Determine the (X, Y) coordinate at the center of the cell enclosing the given text.  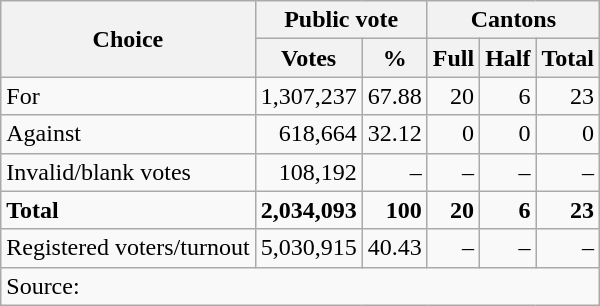
Half (508, 58)
Choice (128, 39)
For (128, 96)
% (394, 58)
108,192 (308, 172)
Votes (308, 58)
Full (453, 58)
100 (394, 210)
5,030,915 (308, 248)
Registered voters/turnout (128, 248)
40.43 (394, 248)
1,307,237 (308, 96)
32.12 (394, 134)
Public vote (341, 20)
618,664 (308, 134)
Against (128, 134)
Cantons (513, 20)
Source: (300, 286)
Invalid/blank votes (128, 172)
2,034,093 (308, 210)
67.88 (394, 96)
